Output the (X, Y) coordinate of the center of the cell containing the given text.  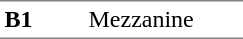
Mezzanine (164, 20)
B1 (42, 20)
